Find where the given text appears and provide that cell's center as (x, y) coordinate. 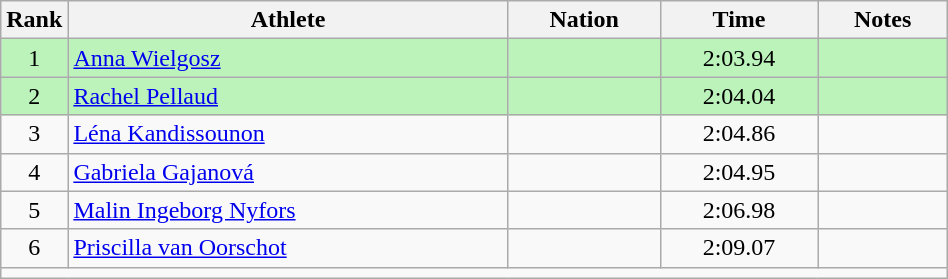
2:04.86 (739, 134)
Rank (34, 20)
Athlete (288, 20)
2 (34, 96)
2:06.98 (739, 210)
2:09.07 (739, 248)
6 (34, 248)
Rachel Pellaud (288, 96)
Anna Wielgosz (288, 58)
Nation (584, 20)
2:04.04 (739, 96)
4 (34, 172)
2:03.94 (739, 58)
1 (34, 58)
Léna Kandissounon (288, 134)
Priscilla van Oorschot (288, 248)
Notes (882, 20)
Malin Ingeborg Nyfors (288, 210)
Time (739, 20)
5 (34, 210)
3 (34, 134)
Gabriela Gajanová (288, 172)
2:04.95 (739, 172)
